Pinpoint the cell where the given text exists, returning its [x, y] midpoint coordinate. 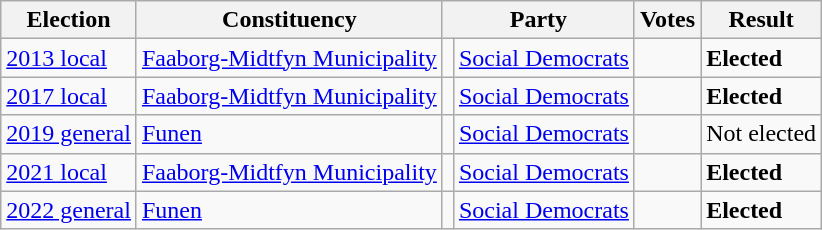
2022 general [69, 210]
2019 general [69, 134]
Not elected [762, 134]
Election [69, 20]
Party [538, 20]
2021 local [69, 172]
Votes [667, 20]
Result [762, 20]
2013 local [69, 58]
Constituency [289, 20]
2017 local [69, 96]
